Provide the [X, Y] coordinate of the cell's center where the given text is located.  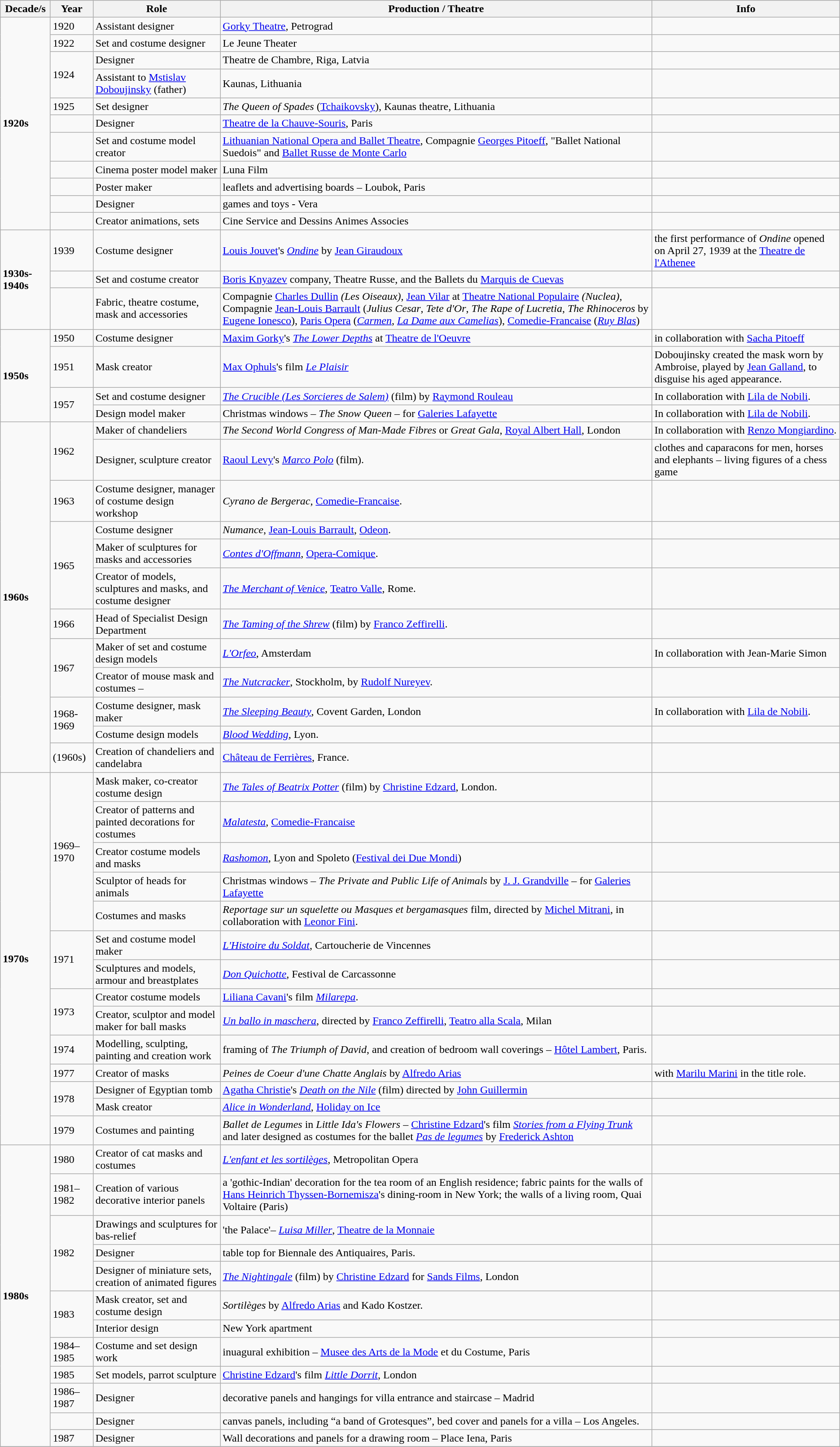
Reportage sur un squelette ou Masques et bergamasques film, directed by Michel Mitrani, in collaboration with Leonor Fini. [436, 916]
1970s [26, 959]
In collaboration with Renzo Mongiardino. [746, 430]
Set and costume model maker [157, 945]
Creator, sculptor and model maker for ball masks [157, 1021]
1982 [72, 1253]
Head of Specialist Design Department [157, 624]
Cine Service and Dessins Animes Associes [436, 221]
Peines de Coeur d'une Chatte Anglais by Alfredo Arias [436, 1073]
L'Orfeo, Amsterdam [436, 653]
Modelling, sculpting, painting and creation work [157, 1049]
The Sleeping Beauty, Covent Garden, London [436, 711]
1974 [72, 1049]
(1960s) [72, 758]
Liliana Cavani's film Milarepa. [436, 997]
Don Quichotte, Festival de Carcassonne [436, 974]
Creator animations, sets [157, 221]
Theatre de la Chauve-Souris, Paris [436, 123]
Creation of chandeliers and candelabra [157, 758]
Fabric, theatre costume, mask and accessories [157, 309]
Château de Ferrières, France. [436, 758]
Assistant to Mstislav Doboujinsky (father) [157, 83]
Christine Edzard's film Little Dorrit, London [436, 1375]
The Queen of Spades (Tchaikovsky), Kaunas theatre, Lithuania [436, 106]
Agatha Christie's Death on the Nile (film) directed by John Guillermin [436, 1090]
Doboujinsky created the mask worn by Ambroise, played by Jean Galland, to disguise his aged appearance. [746, 367]
Creator of patterns and painted decorations for costumes [157, 822]
leaflets and advertising boards – Loubok, Paris [436, 187]
1960s [26, 597]
Creator of cat masks and costumes [157, 1160]
Costumes and masks [157, 916]
Mask creator, set and costume design [157, 1305]
in collaboration with Sacha Pitoeff [746, 338]
1966 [72, 624]
1939 [72, 250]
Year [72, 9]
In collaboration with Jean-Marie Simon [746, 653]
Lithuanian National Opera and Ballet Theatre, Compagnie Georges Pitoeff, "Ballet National Suedois" and Ballet Russe de Monte Carlo [436, 146]
framing of The Triumph of David, and creation of bedroom wall coverings – Hôtel Lambert, Paris. [436, 1049]
clothes and caparacons for men, horses and elephants – living figures of a chess game [746, 460]
Costumes and painting [157, 1130]
Un ballo in maschera, directed by Franco Zeffirelli, Teatro alla Scala, Milan [436, 1021]
Drawings and sculptures for bas-relief [157, 1230]
1980 [72, 1160]
Le Jeune Theater [436, 43]
Kaunas, Lithuania [436, 83]
1981–1982 [72, 1195]
1986–1987 [72, 1398]
Creator costume models [157, 997]
Set and costume creator [157, 280]
Cyrano de Bergerac, Comedie-Francaise. [436, 501]
Creator of mouse mask and costumes – [157, 682]
Christmas windows – The Private and Public Life of Animals by J. J. Grandville – for Galeries Lafayette [436, 887]
1985 [72, 1375]
1965 [72, 566]
1950s [26, 376]
Raoul Levy's Marco Polo (film). [436, 460]
1963 [72, 501]
Sculptor of heads for animals [157, 887]
Designer, sculpture creator [157, 460]
Maker of chandeliers [157, 430]
The Nightingale (film) by Christine Edzard for Sands Films, London [436, 1276]
'the Palace'– Luisa Miller, Theatre de la Monnaie [436, 1230]
1978 [72, 1098]
canvas panels, including “a band of Grotesques”, bed cover and panels for a villa – Los Angeles. [436, 1421]
Luna Film [436, 170]
Costume designer, mask maker [157, 711]
Design model maker [157, 413]
Numance, Jean-Louis Barrault, Odeon. [436, 530]
The Taming of the Shrew (film) by Franco Zeffirelli. [436, 624]
1977 [72, 1073]
Set and costume model creator [157, 146]
Maker of sculptures for masks and accessories [157, 553]
Designer of Egyptian tomb [157, 1090]
1987 [72, 1438]
1922 [72, 43]
with Marilu Marini in the title role. [746, 1073]
1979 [72, 1130]
The Second World Congress of Man-Made Fibres or Great Gala, Royal Albert Hall, London [436, 430]
1950 [72, 338]
1920 [72, 26]
Theatre de Chambre, Riga, Latvia [436, 60]
Christmas windows – The Snow Queen – for Galeries Lafayette [436, 413]
1983 [72, 1314]
inuagural exhibition – Musee des Arts de la Mode et du Costume, Paris [436, 1352]
1980s [26, 1296]
Assistant designer [157, 26]
1969–1970 [72, 851]
1967 [72, 667]
1971 [72, 960]
Louis Jouvet's Ondine by Jean Giraudoux [436, 250]
decorative panels and hangings for villa entrance and staircase – Madrid [436, 1398]
Sortilèges by Alfredo Arias and Kado Kostzer. [436, 1305]
Info [746, 9]
table top for Biennale des Antiquaires, Paris. [436, 1253]
New York apartment [436, 1329]
Costume and set design work [157, 1352]
Creator of masks [157, 1073]
the first performance of Ondine opened on April 27, 1939 at the Theatre de l'Athenee [746, 250]
Production / Theatre [436, 9]
1973 [72, 1012]
Alice in Wonderland, Holiday on Ice [436, 1107]
Contes d'Offmann, Opera-Comique. [436, 553]
1962 [72, 451]
Role [157, 9]
Creator costume models and masks [157, 857]
The Crucible (Les Sorcieres de Salem) (film) by Raymond Rouleau [436, 396]
Rashomon, Lyon and Spoleto (Festival dei Due Mondi) [436, 857]
Decade/s [26, 9]
1930s-1940s [26, 280]
Malatesta, Comedie-Francaise [436, 822]
Set designer [157, 106]
The Nutcracker, Stockholm, by Rudolf Nureyev. [436, 682]
Set models, parrot sculpture [157, 1375]
The Merchant of Venice, Teatro Valle, Rome. [436, 588]
1968-1969 [72, 720]
Costume design models [157, 735]
Boris Knyazev company, Theatre Russe, and the Ballets du Marquis de Cuevas [436, 280]
Gorky Theatre, Petrograd [436, 26]
1957 [72, 405]
Poster maker [157, 187]
Wall decorations and panels for a drawing room – Place Iena, Paris [436, 1438]
1924 [72, 75]
Interior design [157, 1329]
Costume designer, manager of costume design workshop [157, 501]
1984–1985 [72, 1352]
The Tales of Beatrix Potter (film) by Christine Edzard, London. [436, 787]
Creation of various decorative interior panels [157, 1195]
L'enfant et les sortilèges, Metropolitan Opera [436, 1160]
Maxim Gorky's The Lower Depths at Theatre de l'Oeuvre [436, 338]
Cinema poster model maker [157, 170]
1920s [26, 124]
games and toys - Vera [436, 204]
Max Ophuls's film Le Plaisir [436, 367]
Creator of models, sculptures and masks, and costume designer [157, 588]
1925 [72, 106]
Maker of set and costume design models [157, 653]
Sculptures and models, armour and breastplates [157, 974]
L'Histoire du Soldat, Cartoucherie de Vincennes [436, 945]
Blood Wedding, Lyon. [436, 735]
Designer of miniature sets, creation of animated figures [157, 1276]
1951 [72, 367]
Mask maker, co-creator costume design [157, 787]
